Return [x, y] of the center of cell containing provided text 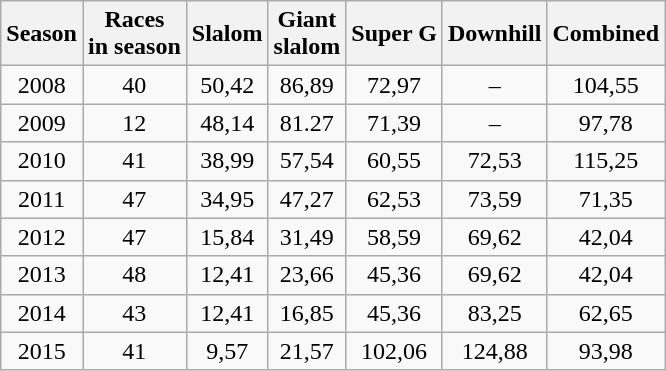
21,57 [307, 351]
23,66 [307, 275]
50,42 [227, 85]
83,25 [494, 313]
48 [134, 275]
58,59 [394, 237]
40 [134, 85]
102,06 [394, 351]
104,55 [606, 85]
Super G [394, 34]
2008 [42, 85]
124,88 [494, 351]
Season [42, 34]
2014 [42, 313]
Races in season [134, 34]
47,27 [307, 199]
16,85 [307, 313]
2013 [42, 275]
60,55 [394, 161]
2010 [42, 161]
93,98 [606, 351]
2015 [42, 351]
62,53 [394, 199]
15,84 [227, 237]
Combined [606, 34]
34,95 [227, 199]
9,57 [227, 351]
Slalom [227, 34]
48,14 [227, 123]
73,59 [494, 199]
2009 [42, 123]
Giantslalom [307, 34]
62,65 [606, 313]
31,49 [307, 237]
12 [134, 123]
81.27 [307, 123]
2011 [42, 199]
71,35 [606, 199]
38,99 [227, 161]
71,39 [394, 123]
97,78 [606, 123]
72,53 [494, 161]
86,89 [307, 85]
57,54 [307, 161]
2012 [42, 237]
43 [134, 313]
72,97 [394, 85]
Downhill [494, 34]
115,25 [606, 161]
